Search for the cell housing the specified text and yield its (X, Y) center coordinate. 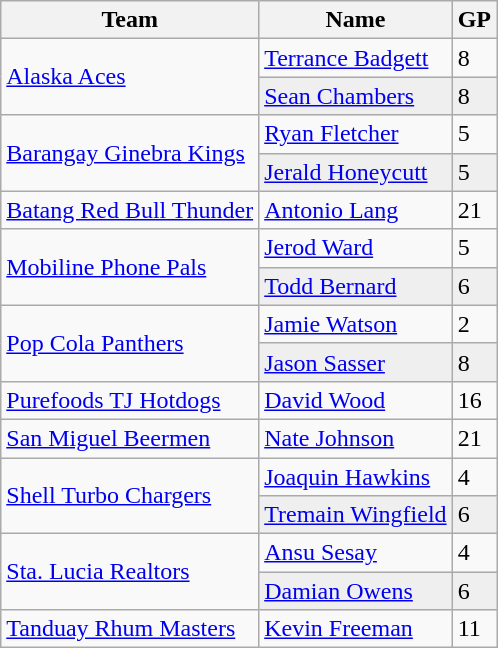
Barangay Ginebra Kings (130, 153)
Team (130, 20)
Purefoods TJ Hotdogs (130, 400)
David Wood (356, 400)
Damian Owens (356, 591)
Alaska Aces (130, 77)
Sean Chambers (356, 96)
Pop Cola Panthers (130, 343)
Ansu Sesay (356, 553)
Mobiline Phone Pals (130, 267)
Tanduay Rhum Masters (130, 629)
2 (474, 324)
11 (474, 629)
Shell Turbo Chargers (130, 496)
San Miguel Beermen (130, 438)
16 (474, 400)
GP (474, 20)
Ryan Fletcher (356, 134)
Joaquin Hawkins (356, 477)
Name (356, 20)
Jerod Ward (356, 248)
Jamie Watson (356, 324)
Todd Bernard (356, 286)
Antonio Lang (356, 210)
Batang Red Bull Thunder (130, 210)
Jerald Honeycutt (356, 172)
Tremain Wingfield (356, 515)
Jason Sasser (356, 362)
Terrance Badgett (356, 58)
Sta. Lucia Realtors (130, 572)
Kevin Freeman (356, 629)
Nate Johnson (356, 438)
